From the cell containing the given text, extract its center point as [x, y] coordinate. 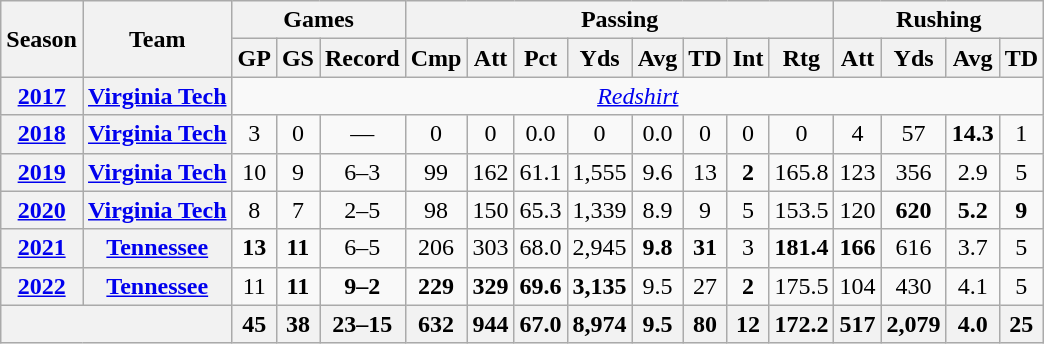
25 [1021, 324]
104 [858, 286]
1 [1021, 134]
162 [490, 172]
99 [436, 172]
61.1 [540, 172]
2,079 [914, 324]
1,339 [600, 210]
Team [157, 39]
Rushing [939, 20]
2–5 [363, 210]
8 [254, 210]
2017 [42, 96]
329 [490, 286]
65.3 [540, 210]
2,945 [600, 248]
12 [748, 324]
Rtg [802, 58]
98 [436, 210]
120 [858, 210]
14.3 [972, 134]
Season [42, 39]
Int [748, 58]
45 [254, 324]
2018 [42, 134]
57 [914, 134]
2021 [42, 248]
6–5 [363, 248]
1,555 [600, 172]
153.5 [802, 210]
616 [914, 248]
181.4 [802, 248]
7 [298, 210]
172.2 [802, 324]
Games [318, 20]
150 [490, 210]
944 [490, 324]
3.7 [972, 248]
8,974 [600, 324]
— [363, 134]
10 [254, 172]
3,135 [600, 286]
123 [858, 172]
80 [705, 324]
2019 [42, 172]
2022 [42, 286]
8.9 [658, 210]
9.6 [658, 172]
229 [436, 286]
68.0 [540, 248]
38 [298, 324]
4.0 [972, 324]
356 [914, 172]
9.8 [658, 248]
175.5 [802, 286]
517 [858, 324]
4.1 [972, 286]
27 [705, 286]
165.8 [802, 172]
166 [858, 248]
9–2 [363, 286]
69.6 [540, 286]
6–3 [363, 172]
Record [363, 58]
Cmp [436, 58]
2020 [42, 210]
23–15 [363, 324]
31 [705, 248]
4 [858, 134]
67.0 [540, 324]
Redshirt [638, 96]
206 [436, 248]
Pct [540, 58]
620 [914, 210]
2.9 [972, 172]
5.2 [972, 210]
GS [298, 58]
430 [914, 286]
303 [490, 248]
Passing [620, 20]
632 [436, 324]
GP [254, 58]
